Search for the cell housing the specified text and yield its [X, Y] center coordinate. 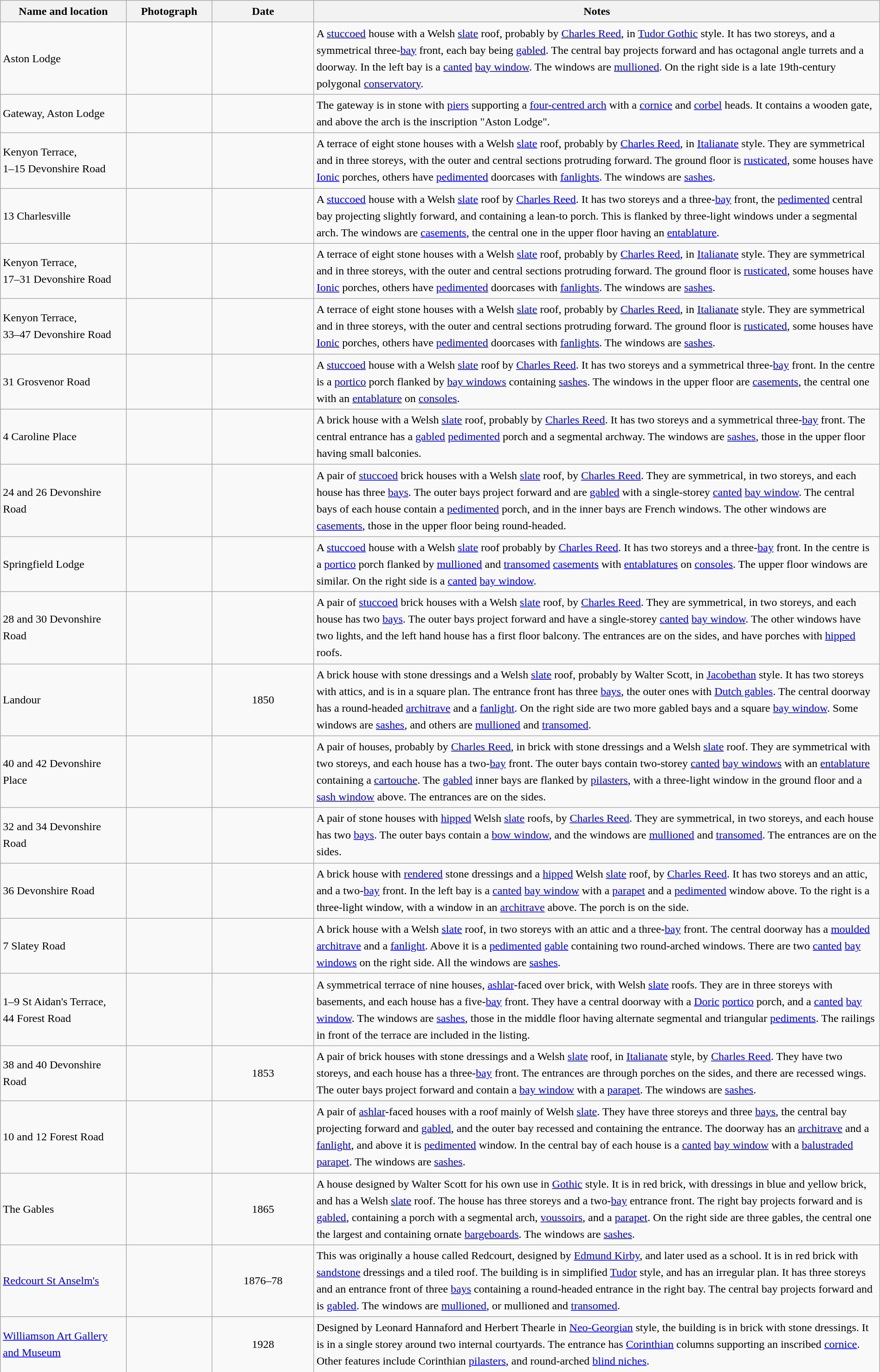
7 Slatey Road [63, 946]
Redcourt St Anselm's [63, 1281]
24 and 26 Devonshire Road [63, 501]
Kenyon Terrace,33–47 Devonshire Road [63, 326]
4 Caroline Place [63, 436]
1865 [263, 1209]
28 and 30 Devonshire Road [63, 628]
13 Charlesville [63, 215]
Kenyon Terrace,1–15 Devonshire Road [63, 161]
38 and 40 Devonshire Road [63, 1073]
Landour [63, 700]
Date [263, 11]
Williamson Art Gallery and Museum [63, 1345]
1850 [263, 700]
1876–78 [263, 1281]
36 Devonshire Road [63, 891]
31 Grosvenor Road [63, 382]
40 and 42 Devonshire Place [63, 772]
1–9 St Aidan's Terrace,44 Forest Road [63, 1009]
Kenyon Terrace,17–31 Devonshire Road [63, 271]
Notes [597, 11]
10 and 12 Forest Road [63, 1137]
32 and 34 Devonshire Road [63, 836]
Springfield Lodge [63, 564]
1853 [263, 1073]
Aston Lodge [63, 59]
1928 [263, 1345]
The Gables [63, 1209]
Name and location [63, 11]
Photograph [169, 11]
Gateway, Aston Lodge [63, 113]
